Identify which cell holds the provided text, then report its [X, Y] central coordinate. 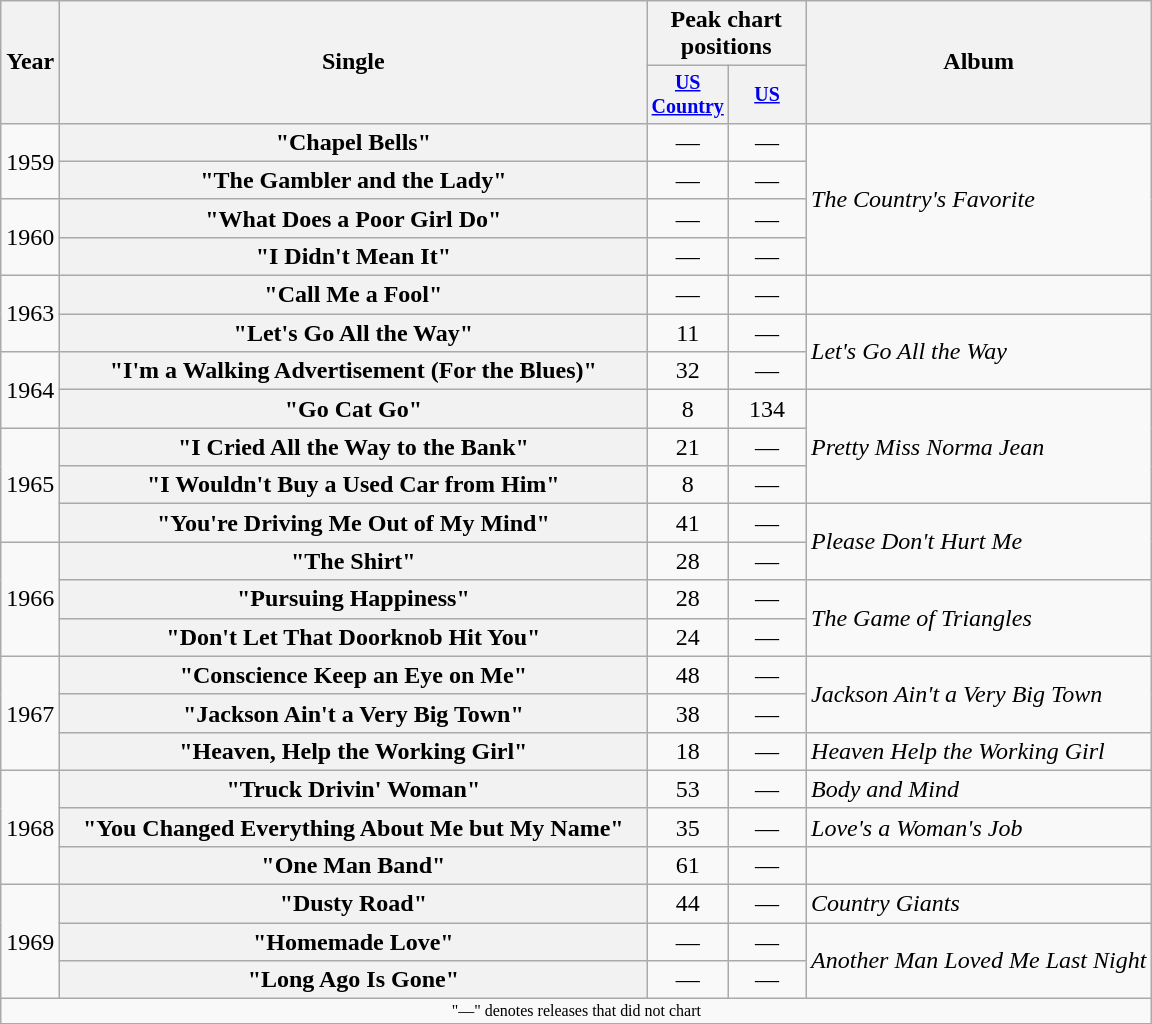
"You're Driving Me Out of My Mind" [354, 523]
38 [688, 713]
Pretty Miss Norma Jean [979, 447]
Heaven Help the Working Girl [979, 751]
11 [688, 333]
Single [354, 62]
"Long Ago Is Gone" [354, 980]
"Chapel Bells" [354, 142]
"Let's Go All the Way" [354, 333]
1966 [30, 599]
"What Does a Poor Girl Do" [354, 218]
1960 [30, 237]
"I Wouldn't Buy a Used Car from Him" [354, 485]
48 [688, 675]
"Heaven, Help the Working Girl" [354, 751]
32 [688, 371]
"Dusty Road" [354, 904]
"Conscience Keep an Eye on Me" [354, 675]
53 [688, 789]
44 [688, 904]
21 [688, 447]
1965 [30, 485]
Country Giants [979, 904]
"One Man Band" [354, 865]
35 [688, 827]
1968 [30, 827]
The Game of Triangles [979, 618]
"I Didn't Mean It" [354, 256]
1963 [30, 314]
1967 [30, 713]
24 [688, 637]
134 [768, 409]
1964 [30, 390]
Body and Mind [979, 789]
Please Don't Hurt Me [979, 542]
"Truck Drivin' Woman" [354, 789]
The Country's Favorite [979, 199]
"The Shirt" [354, 561]
US Country [688, 94]
"Jackson Ain't a Very Big Town" [354, 713]
"I'm a Walking Advertisement (For the Blues)" [354, 371]
Jackson Ain't a Very Big Town [979, 694]
"Pursuing Happiness" [354, 599]
Let's Go All the Way [979, 352]
61 [688, 865]
"The Gambler and the Lady" [354, 180]
"—" denotes releases that did not chart [576, 1011]
Year [30, 62]
41 [688, 523]
US [768, 94]
"Don't Let That Doorknob Hit You" [354, 637]
"Call Me a Fool" [354, 295]
"Homemade Love" [354, 942]
1969 [30, 942]
Love's a Woman's Job [979, 827]
"Go Cat Go" [354, 409]
18 [688, 751]
1959 [30, 161]
"You Changed Everything About Me but My Name" [354, 827]
Another Man Loved Me Last Night [979, 961]
"I Cried All the Way to the Bank" [354, 447]
Peak chartpositions [726, 34]
Album [979, 62]
